Search for the cell housing the specified text and yield its [X, Y] center coordinate. 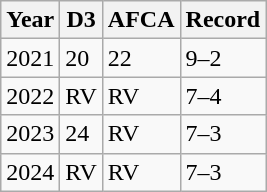
D3 [81, 20]
Year [30, 20]
20 [81, 58]
24 [81, 134]
2022 [30, 96]
2024 [30, 172]
2021 [30, 58]
AFCA [141, 20]
22 [141, 58]
7–4 [223, 96]
9–2 [223, 58]
Record [223, 20]
2023 [30, 134]
